Capture the cell that displays the provided text and extract its [x, y] central coordinate. 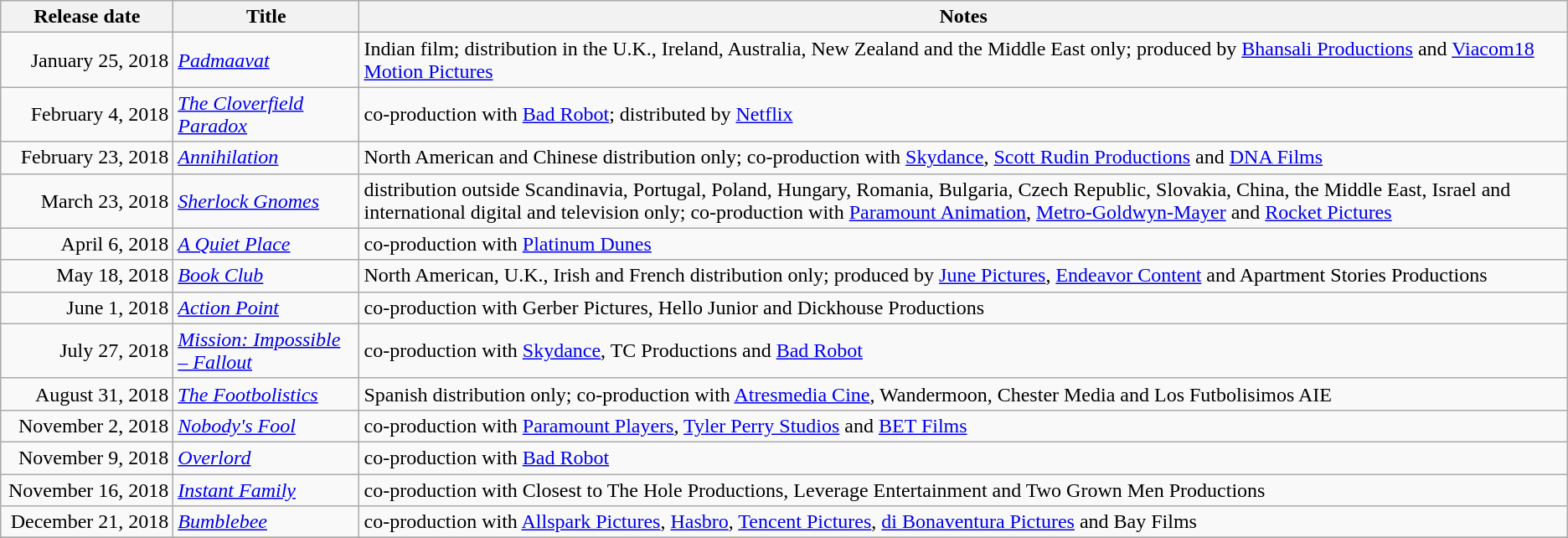
June 1, 2018 [87, 308]
November 9, 2018 [87, 458]
Annihilation [266, 158]
The Footbolistics [266, 394]
co-production with Bad Robot [963, 458]
The Cloverfield Paradox [266, 114]
Release date [87, 17]
co-production with Platinum Dunes [963, 244]
Mission: Impossible – Fallout [266, 350]
A Quiet Place [266, 244]
Book Club [266, 276]
Overlord [266, 458]
co-production with Paramount Players, Tyler Perry Studios and BET Films [963, 426]
North American and Chinese distribution only; co-production with Skydance, Scott Rudin Productions and DNA Films [963, 158]
January 25, 2018 [87, 60]
co-production with Bad Robot; distributed by Netflix [963, 114]
Instant Family [266, 490]
North American, U.K., Irish and French distribution only; produced by June Pictures, Endeavor Content and Apartment Stories Productions [963, 276]
Padmaavat [266, 60]
December 21, 2018 [87, 522]
Nobody's Fool [266, 426]
May 18, 2018 [87, 276]
Sherlock Gnomes [266, 201]
co-production with Gerber Pictures, Hello Junior and Dickhouse Productions [963, 308]
Notes [963, 17]
co-production with Skydance, TC Productions and Bad Robot [963, 350]
co-production with Closest to The Hole Productions, Leverage Entertainment and Two Grown Men Productions [963, 490]
April 6, 2018 [87, 244]
Title [266, 17]
November 16, 2018 [87, 490]
Bumblebee [266, 522]
February 23, 2018 [87, 158]
November 2, 2018 [87, 426]
March 23, 2018 [87, 201]
co-production with Allspark Pictures, Hasbro, Tencent Pictures, di Bonaventura Pictures and Bay Films [963, 522]
February 4, 2018 [87, 114]
Spanish distribution only; co-production with Atresmedia Cine, Wandermoon, Chester Media and Los Futbolisimos AIE [963, 394]
August 31, 2018 [87, 394]
July 27, 2018 [87, 350]
Action Point [266, 308]
